Scan for the cell matching the given text and deliver its (x, y) coordinate at center. 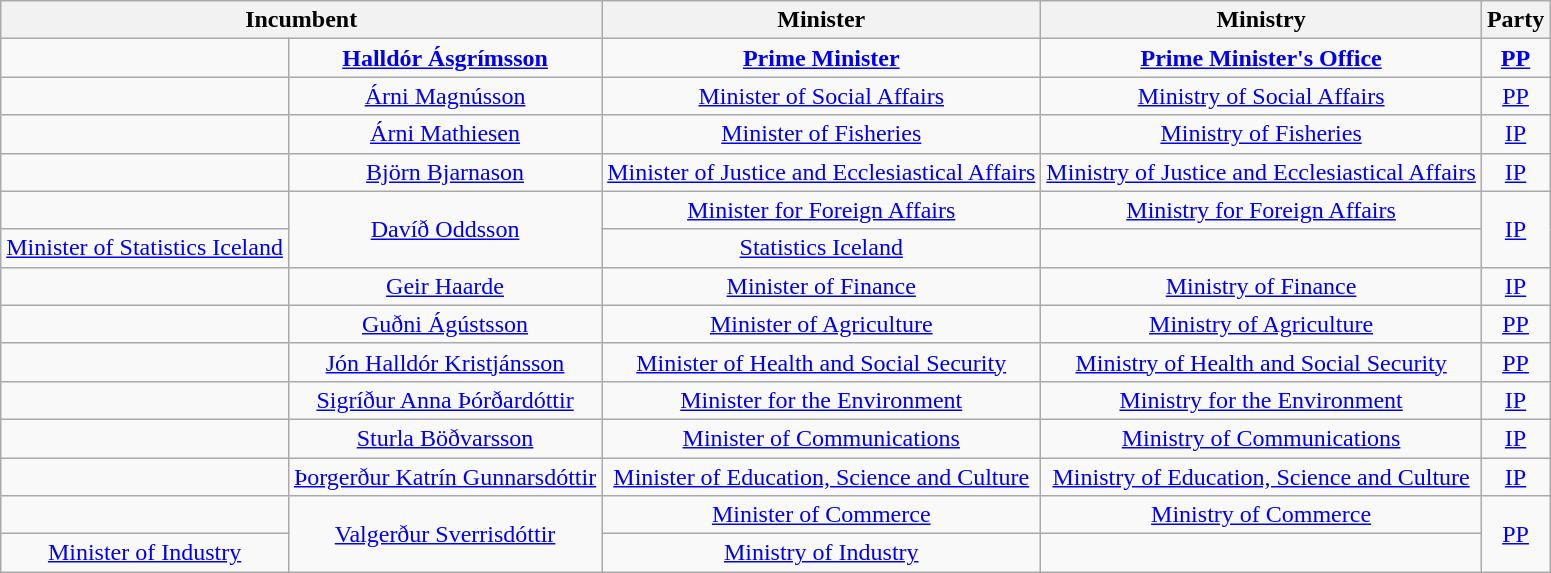
Minister of Finance (822, 286)
Minister of Industry (145, 553)
Minister of Health and Social Security (822, 362)
Ministry of Finance (1262, 286)
Ministry of Education, Science and Culture (1262, 477)
Minister for the Environment (822, 400)
Minister (822, 20)
Ministry of Social Affairs (1262, 96)
Prime Minister's Office (1262, 58)
Ministry of Communications (1262, 438)
Þorgerður Katrín Gunnarsdóttir (444, 477)
Minister of Commerce (822, 515)
Statistics Iceland (822, 248)
Ministry for the Environment (1262, 400)
Jón Halldór Kristjánsson (444, 362)
Minister of Social Affairs (822, 96)
Davíð Oddsson (444, 229)
Minister of Statistics Iceland (145, 248)
Ministry of Industry (822, 553)
Minister of Fisheries (822, 134)
Minister of Agriculture (822, 324)
Minister for Foreign Affairs (822, 210)
Árni Magnússon (444, 96)
Ministry of Fisheries (1262, 134)
Incumbent (302, 20)
Ministry (1262, 20)
Halldór Ásgrímsson (444, 58)
Geir Haarde (444, 286)
Ministry of Agriculture (1262, 324)
Björn Bjarnason (444, 172)
Party (1515, 20)
Ministry of Health and Social Security (1262, 362)
Minister of Communications (822, 438)
Minister of Justice and Ecclesiastical Affairs (822, 172)
Sigríður Anna Þórðardóttir (444, 400)
Ministry of Justice and Ecclesiastical Affairs (1262, 172)
Valgerður Sverrisdóttir (444, 534)
Sturla Böðvarsson (444, 438)
Ministry for Foreign Affairs (1262, 210)
Prime Minister (822, 58)
Guðni Ágústsson (444, 324)
Minister of Education, Science and Culture (822, 477)
Árni Mathiesen (444, 134)
Ministry of Commerce (1262, 515)
